Capture the cell that displays the provided text and extract its (X, Y) central coordinate. 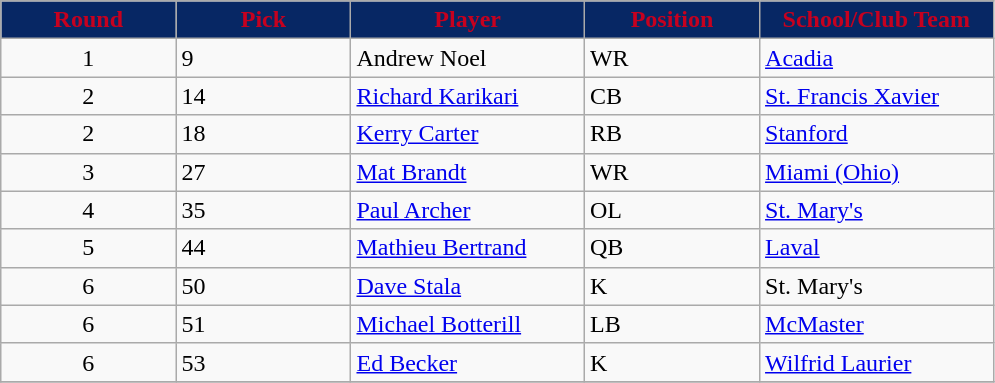
Ed Becker (468, 362)
Miami (Ohio) (877, 172)
1 (88, 58)
53 (264, 362)
LB (672, 324)
Wilfrid Laurier (877, 362)
14 (264, 96)
5 (88, 248)
Mat Brandt (468, 172)
51 (264, 324)
RB (672, 134)
School/Club Team (877, 20)
Paul Archer (468, 210)
Acadia (877, 58)
Michael Botterill (468, 324)
Andrew Noel (468, 58)
QB (672, 248)
St. Francis Xavier (877, 96)
44 (264, 248)
Richard Karikari (468, 96)
Kerry Carter (468, 134)
9 (264, 58)
Dave Stala (468, 286)
OL (672, 210)
4 (88, 210)
50 (264, 286)
35 (264, 210)
Laval (877, 248)
3 (88, 172)
McMaster (877, 324)
Player (468, 20)
Mathieu Bertrand (468, 248)
Stanford (877, 134)
Pick (264, 20)
Position (672, 20)
Round (88, 20)
18 (264, 134)
27 (264, 172)
CB (672, 96)
